Determine the [X, Y] coordinate at the center of the cell enclosing the given text.  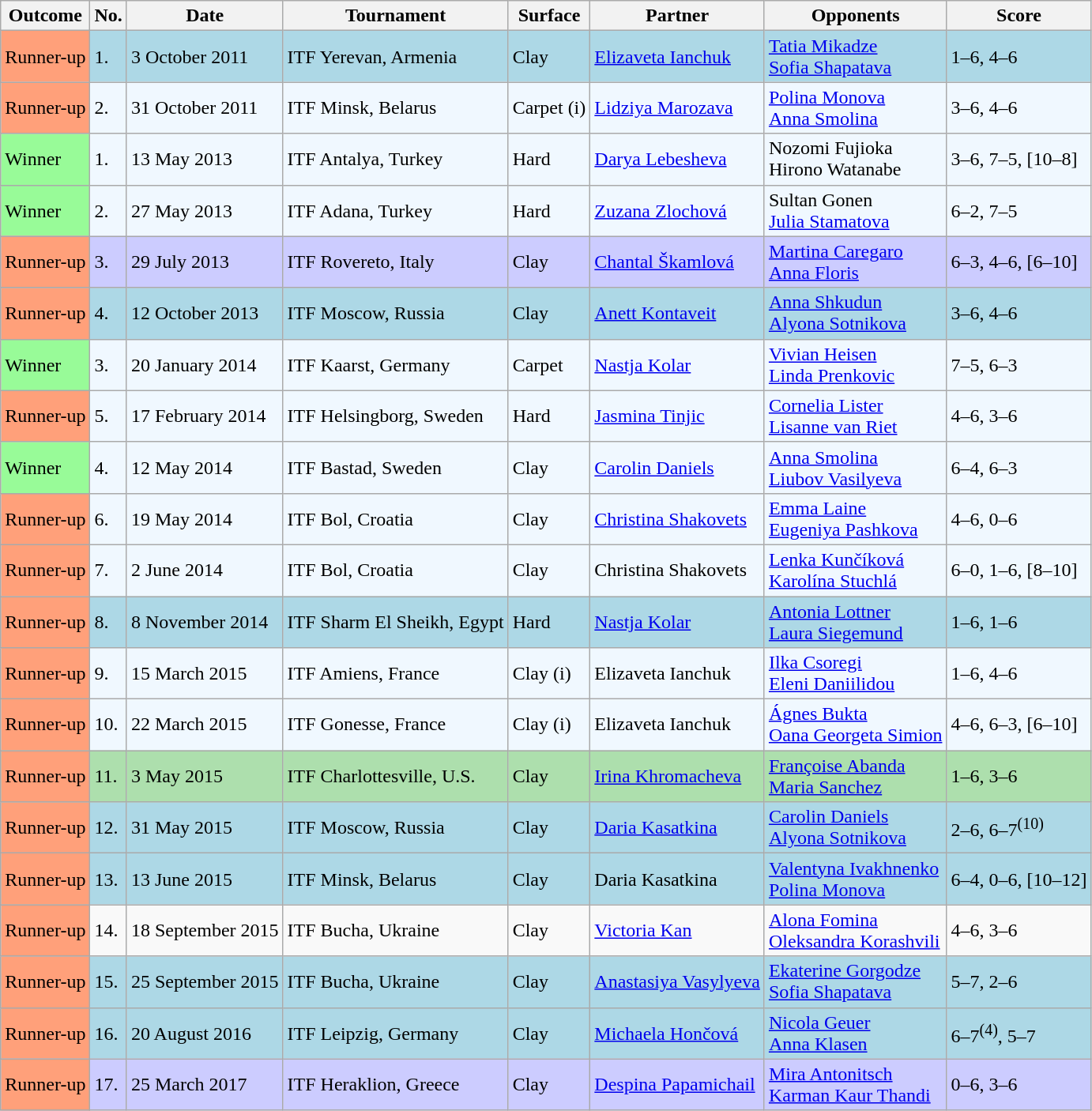
27 May 2013 [205, 210]
Françoise Abanda Maria Sanchez [855, 776]
31 October 2011 [205, 107]
7. [108, 571]
Cornelia Lister Lisanne van Riet [855, 416]
6–7(4), 5–7 [1019, 1034]
Sultan Gonen Julia Stamatova [855, 210]
17. [108, 1084]
13 June 2015 [205, 879]
Date [205, 16]
1–6, 3–6 [1019, 776]
15. [108, 981]
8 November 2014 [205, 621]
Michaela Hončová [678, 1034]
ITF Antalya, Turkey [395, 160]
1–6, 1–6 [1019, 621]
Nozomi Fujioka Hirono Watanabe [855, 160]
6–3, 4–6, [6–10] [1019, 262]
25 September 2015 [205, 981]
Polina Monova Anna Smolina [855, 107]
2 June 2014 [205, 571]
ITF Rovereto, Italy [395, 262]
Tournament [395, 16]
9. [108, 673]
10. [108, 725]
Valentyna Ivakhnenko Polina Monova [855, 879]
2–6, 6–7(10) [1019, 828]
13. [108, 879]
ITF Charlottesville, U.S. [395, 776]
12 May 2014 [205, 468]
5. [108, 416]
3–6, 7–5, [10–8] [1019, 160]
6–2, 7–5 [1019, 210]
4–6, 6–3, [6–10] [1019, 725]
Surface [549, 16]
ITF Bastad, Sweden [395, 468]
ITF Sharm El Sheikh, Egypt [395, 621]
14. [108, 931]
6–4, 6–3 [1019, 468]
Chantal Škamlová [678, 262]
ITF Adana, Turkey [395, 210]
Carpet [549, 365]
Score [1019, 16]
Outcome [46, 16]
Ágnes Bukta Oana Georgeta Simion [855, 725]
20 August 2016 [205, 1034]
Vivian Heisen Linda Prenkovic [855, 365]
Ilka Csoregi Eleni Daniilidou [855, 673]
ITF Heraklion, Greece [395, 1084]
Irina Khromacheva [678, 776]
Lenka Kunčíková Karolína Stuchlá [855, 571]
29 July 2013 [205, 262]
12. [108, 828]
4–6, 0–6 [1019, 518]
0–6, 3–6 [1019, 1084]
17 February 2014 [205, 416]
Nicola Geuer Anna Klasen [855, 1034]
6–0, 1–6, [8–10] [1019, 571]
18 September 2015 [205, 931]
22 March 2015 [205, 725]
Victoria Kan [678, 931]
Carolin Daniels Alyona Sotnikova [855, 828]
ITF Amiens, France [395, 673]
Emma Laine Eugeniya Pashkova [855, 518]
ITF Yerevan, Armenia [395, 57]
6. [108, 518]
7–5, 6–3 [1019, 365]
Tatia Mikadze Sofia Shapatava [855, 57]
Ekaterine Gorgodze Sofia Shapatava [855, 981]
8. [108, 621]
ITF Gonesse, France [395, 725]
12 October 2013 [205, 313]
Anna Shkudun Alyona Sotnikova [855, 313]
ITF Kaarst, Germany [395, 365]
13 May 2013 [205, 160]
16. [108, 1034]
Lidziya Marozava [678, 107]
Opponents [855, 16]
ITF Helsingborg, Sweden [395, 416]
Despina Papamichail [678, 1084]
Mira Antonitsch Karman Kaur Thandi [855, 1084]
No. [108, 16]
25 March 2017 [205, 1084]
31 May 2015 [205, 828]
5–7, 2–6 [1019, 981]
Anett Kontaveit [678, 313]
Zuzana Zlochová [678, 210]
Anastasiya Vasylyeva [678, 981]
Partner [678, 16]
3 May 2015 [205, 776]
Darya Lebesheva [678, 160]
19 May 2014 [205, 518]
Antonia Lottner Laura Siegemund [855, 621]
Carolin Daniels [678, 468]
20 January 2014 [205, 365]
15 March 2015 [205, 673]
3 October 2011 [205, 57]
Carpet (i) [549, 107]
Jasmina Tinjic [678, 416]
Martina Caregaro Anna Floris [855, 262]
11. [108, 776]
ITF Leipzig, Germany [395, 1034]
Anna Smolina Liubov Vasilyeva [855, 468]
Alona Fomina Oleksandra Korashvili [855, 931]
6–4, 0–6, [10–12] [1019, 879]
